Identify which cell holds the provided text, then report its [x, y] central coordinate. 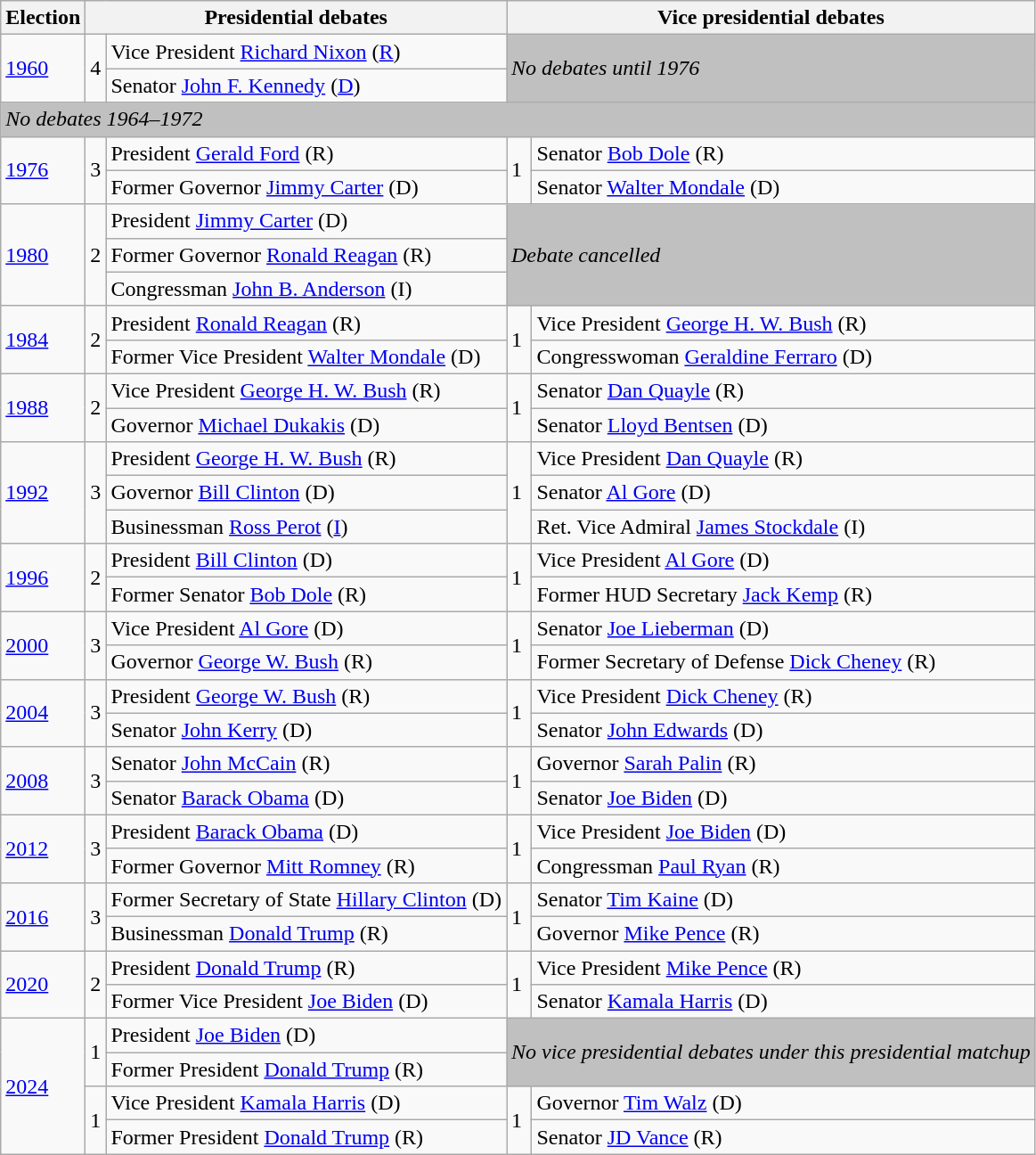
Senator Joe Biden (D) [784, 798]
President Joe Biden (D) [306, 1036]
Former Vice President Joe Biden (D) [306, 1002]
Vice presidential debates [771, 18]
1976 [43, 170]
President Barack Obama (D) [306, 831]
Presidential debates [296, 18]
Vice President Joe Biden (D) [784, 831]
Governor Sarah Palin (R) [784, 764]
Vice President Richard Nixon (R) [306, 52]
Vice President Dan Quayle (R) [784, 459]
Former Vice President Walter Mondale (D) [306, 356]
No debates until 1976 [771, 69]
Vice President Mike Pence (R) [784, 967]
Congresswoman Geraldine Ferraro (D) [784, 356]
Governor Michael Dukakis (D) [306, 425]
4 [96, 69]
Former Senator Bob Dole (R) [306, 594]
Former Governor Mitt Romney (R) [306, 865]
Senator Joe Lieberman (D) [784, 628]
No debates 1964–1972 [518, 119]
No vice presidential debates under this presidential matchup [771, 1053]
1980 [43, 255]
Senator Lloyd Bentsen (D) [784, 425]
Senator Kamala Harris (D) [784, 1002]
Ret. Vice Admiral James Stockdale (I) [784, 527]
2000 [43, 645]
2016 [43, 916]
President George H. W. Bush (R) [306, 459]
Former HUD Secretary Jack Kemp (R) [784, 594]
Election [43, 18]
Vice President Kamala Harris (D) [306, 1103]
President Donald Trump (R) [306, 967]
Former Secretary of Defense Dick Cheney (R) [784, 662]
Senator JD Vance (R) [784, 1137]
2004 [43, 713]
2020 [43, 984]
Senator Walter Mondale (D) [784, 187]
Former Governor Ronald Reagan (R) [306, 255]
Senator John Kerry (D) [306, 730]
Senator John Edwards (D) [784, 730]
President Jimmy Carter (D) [306, 221]
Debate cancelled [771, 255]
1992 [43, 493]
Businessman Ross Perot (I) [306, 527]
Senator John McCain (R) [306, 764]
Former Governor Jimmy Carter (D) [306, 187]
President George W. Bush (R) [306, 696]
Congressman Paul Ryan (R) [784, 865]
Governor Tim Walz (D) [784, 1103]
1996 [43, 577]
2012 [43, 848]
2024 [43, 1086]
Senator John F. Kennedy (D) [306, 86]
Vice President Dick Cheney (R) [784, 696]
Governor Mike Pence (R) [784, 933]
Senator Tim Kaine (D) [784, 899]
Senator Barack Obama (D) [306, 798]
Senator Dan Quayle (R) [784, 390]
Congressman John B. Anderson (I) [306, 289]
President Gerald Ford (R) [306, 153]
President Bill Clinton (D) [306, 561]
1984 [43, 340]
Senator Al Gore (D) [784, 493]
Senator Bob Dole (R) [784, 153]
1988 [43, 407]
Governor George W. Bush (R) [306, 662]
Former Secretary of State Hillary Clinton (D) [306, 899]
President Ronald Reagan (R) [306, 323]
Businessman Donald Trump (R) [306, 933]
Governor Bill Clinton (D) [306, 493]
1960 [43, 69]
2008 [43, 781]
